Extract the (x, y) coordinate from the center of the cell holding the provided text.  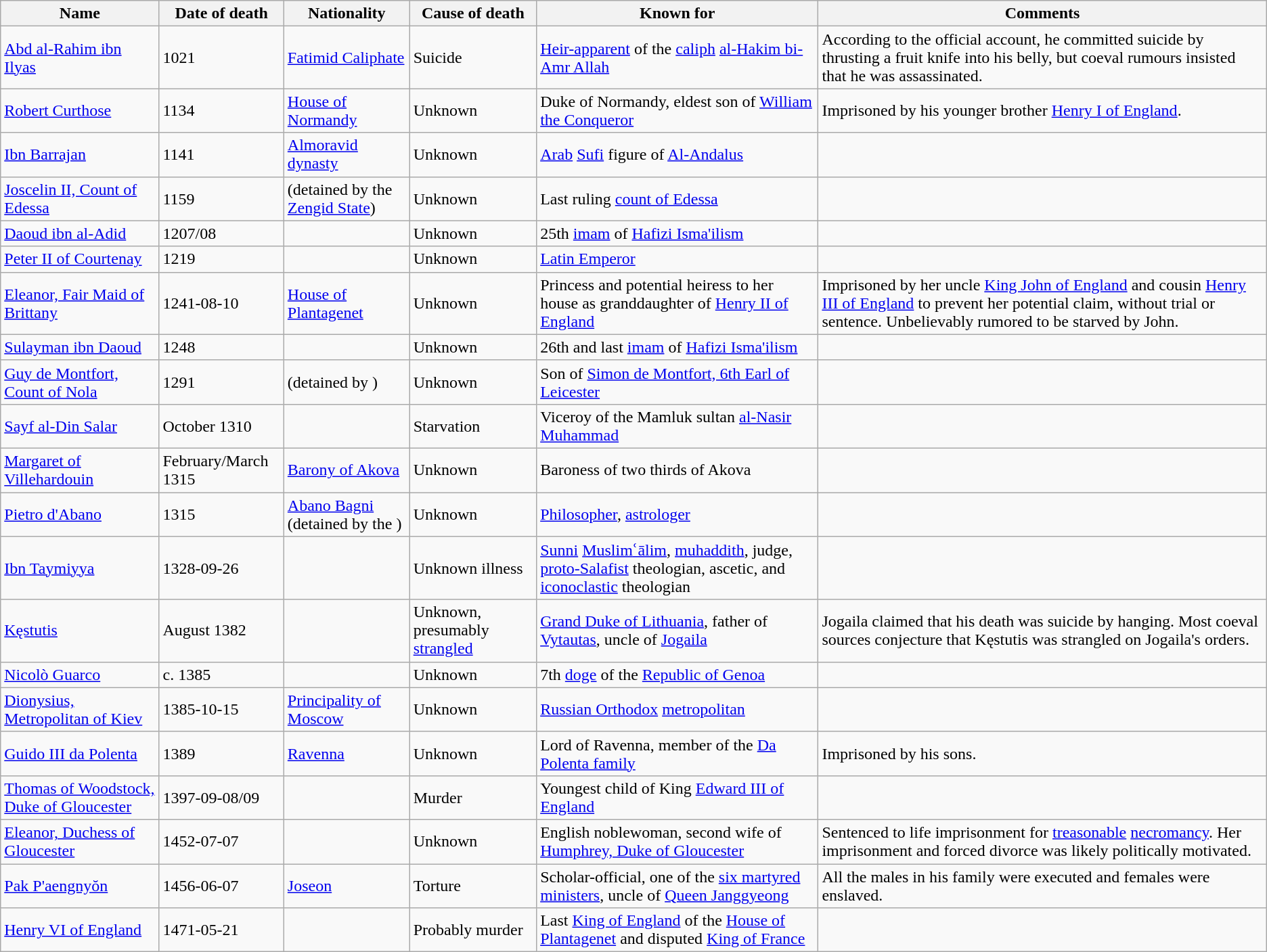
Kęstutis (80, 631)
Ravenna (347, 754)
Eleanor, Duchess of Gloucester (80, 842)
1328-09-26 (221, 568)
Probably murder (472, 930)
Last ruling count of Edessa (677, 199)
1385-10-15 (221, 709)
1159 (221, 199)
Sunni Muslimʿālim, muhaddith, judge, proto-Salafist theologian, ascetic, and iconoclastic theologian (677, 568)
Lord of Ravenna, member of the Da Polenta family (677, 754)
Viceroy of the Mamluk sultan al-Nasir Muhammad (677, 426)
1141 (221, 154)
1315 (221, 514)
Murder (472, 797)
Youngest child of King Edward III of England (677, 797)
House of Plantagenet (347, 303)
Duke of Normandy, eldest son of William the Conqueror (677, 111)
1021 (221, 58)
(detained by the Zengid State) (347, 199)
1134 (221, 111)
Heir-apparent of the caliph al-Hakim bi-Amr Allah (677, 58)
Dionysius, Metropolitan of Kiev (80, 709)
c. 1385 (221, 675)
Scholar-official, one of the six martyred ministers, uncle of Queen Janggyeong (677, 885)
Barony of Akova (347, 470)
Sulayman ibn Daoud (80, 347)
Arab Sufi figure of Al-Andalus (677, 154)
(detained by ) (347, 382)
Date of death (221, 14)
Sentenced to life imprisonment for treasonable necromancy. Her imprisonment and forced divorce was likely politically motivated. (1042, 842)
Almoravid dynasty (347, 154)
Starvation (472, 426)
1456-06-07 (221, 885)
Abano Bagni (detained by the ) (347, 514)
English noblewoman, second wife of Humphrey, Duke of Gloucester (677, 842)
Abd al-Rahim ibn Ilyas (80, 58)
August 1382 (221, 631)
House of Normandy (347, 111)
Ibn Barrajan (80, 154)
Cause of death (472, 14)
Suicide (472, 58)
Unknown, presumably strangled (472, 631)
Jogaila claimed that his death was suicide by hanging. Most coeval sources conjecture that Kęstutis was strangled on Jogaila's orders. (1042, 631)
Baroness of two thirds of Akova (677, 470)
Princess and potential heiress to her house as granddaughter of Henry II of England (677, 303)
Son of Simon de Montfort, 6th Earl of Leicester (677, 382)
Sayf al-Din Salar (80, 426)
Name (80, 14)
1471-05-21 (221, 930)
Philosopher, astrologer (677, 514)
1241-08-10 (221, 303)
Guy de Montfort, Count of Nola (80, 382)
1397-09-08/09 (221, 797)
Margaret of Villehardouin (80, 470)
Thomas of Woodstock, Duke of Gloucester (80, 797)
Nicolò Guarco (80, 675)
Grand Duke of Lithuania, father of Vytautas, uncle of Jogaila (677, 631)
Ibn Taymiyya (80, 568)
Peter II of Courtenay (80, 259)
Daoud ibn al-Adid (80, 233)
October 1310 (221, 426)
Henry VI of England (80, 930)
Unknown illness (472, 568)
Known for (677, 14)
All the males in his family were executed and females were enslaved. (1042, 885)
Last King of England of the House of Plantagenet and disputed King of France (677, 930)
Guido III da Polenta (80, 754)
Imprisoned by his sons. (1042, 754)
Pietro d'Abano (80, 514)
1219 (221, 259)
1452-07-07 (221, 842)
Joscelin II, Count of Edessa (80, 199)
February/March 1315 (221, 470)
Robert Curthose (80, 111)
26th and last imam of Hafizi Isma'ilism (677, 347)
1291 (221, 382)
1207/08 (221, 233)
7th doge of the Republic of Genoa (677, 675)
1389 (221, 754)
25th imam of Hafizi Isma'ilism (677, 233)
Imprisoned by his younger brother Henry I of England. (1042, 111)
1248 (221, 347)
Eleanor, Fair Maid of Brittany (80, 303)
Nationality (347, 14)
Pak P'aengnyŏn (80, 885)
Joseon (347, 885)
Principality of Moscow (347, 709)
Latin Emperor (677, 259)
Russian Orthodox metropolitan (677, 709)
Torture (472, 885)
Comments (1042, 14)
Fatimid Caliphate (347, 58)
